Identify which cell holds the provided text, then report its (X, Y) central coordinate. 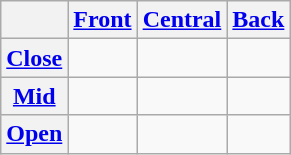
Back (258, 20)
Front (102, 20)
Open (34, 134)
Central (182, 20)
Close (34, 58)
Mid (34, 96)
